Extract the [x, y] coordinate from the center of the cell holding the provided text.  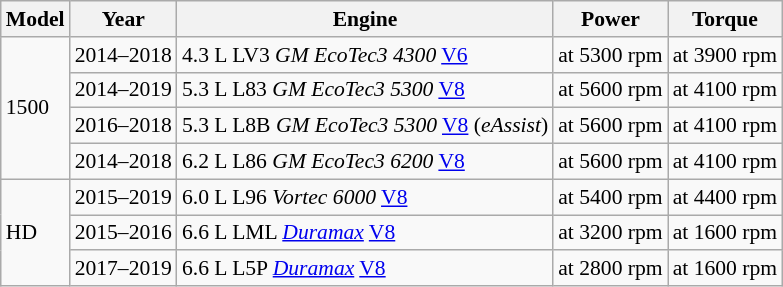
at 3200 rpm [610, 233]
Model [36, 19]
at 2800 rpm [610, 269]
5.3 L L8B GM EcoTec3 5300 V8 (eAssist) [365, 126]
at 5300 rpm [610, 55]
2016–2018 [124, 126]
5.3 L L83 GM EcoTec3 5300 V8 [365, 90]
6.2 L L86 GM EcoTec3 6200 V8 [365, 162]
1500 [36, 108]
at 4400 rpm [725, 197]
6.6 L L5P Duramax V8 [365, 269]
Year [124, 19]
4.3 L LV3 GM EcoTec3 4300 V6 [365, 55]
6.0 L L96 Vortec 6000 V8 [365, 197]
Engine [365, 19]
2015–2019 [124, 197]
2017–2019 [124, 269]
Torque [725, 19]
at 5400 rpm [610, 197]
at 3900 rpm [725, 55]
Power [610, 19]
HD [36, 232]
2015–2016 [124, 233]
6.6 L LML Duramax V8 [365, 233]
2014–2019 [124, 90]
